Return the (X, Y) coordinate for the center point of the cell that contains the specified text.  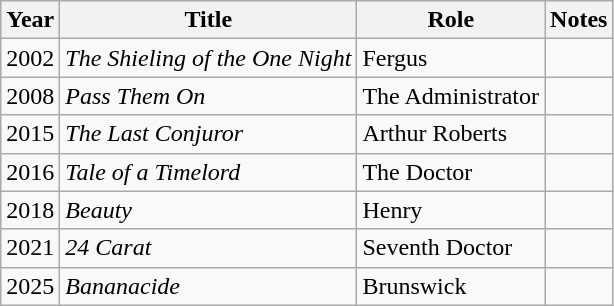
Role (451, 20)
Year (30, 20)
2025 (30, 286)
Pass Them On (208, 96)
Notes (579, 20)
Title (208, 20)
The Doctor (451, 172)
24 Carat (208, 248)
Beauty (208, 210)
The Last Conjuror (208, 134)
Tale of a Timelord (208, 172)
2002 (30, 58)
Fergus (451, 58)
2021 (30, 248)
Arthur Roberts (451, 134)
Brunswick (451, 286)
2015 (30, 134)
The Shieling of the One Night (208, 58)
2008 (30, 96)
The Administrator (451, 96)
Henry (451, 210)
Seventh Doctor (451, 248)
2016 (30, 172)
Bananacide (208, 286)
2018 (30, 210)
